Pinpoint the cell where the given text exists, returning its (X, Y) midpoint coordinate. 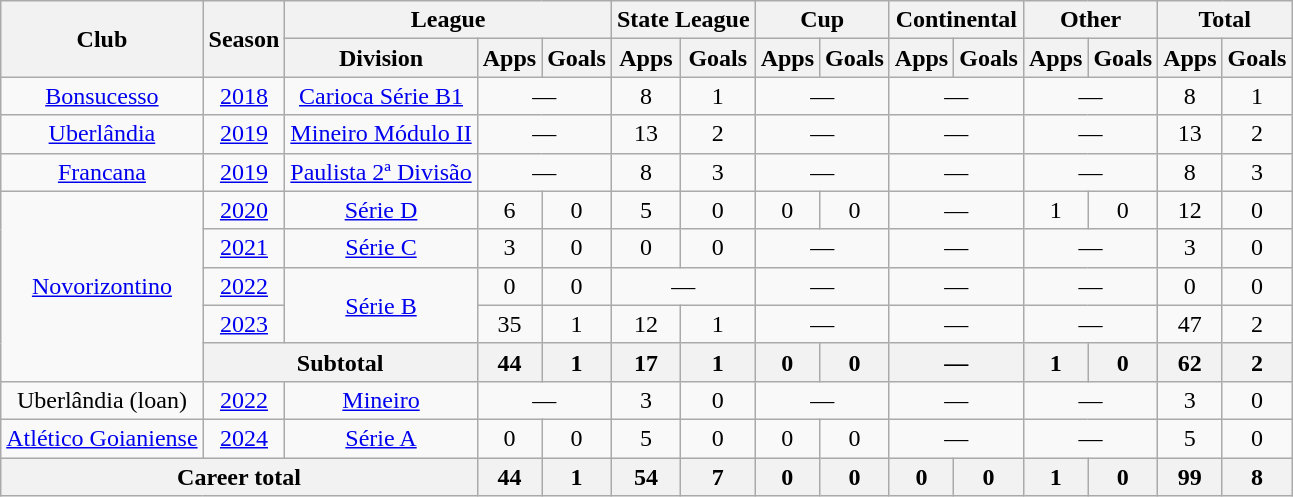
Mineiro (381, 400)
Francana (102, 172)
Carioca Série B1 (381, 96)
99 (1190, 477)
7 (718, 477)
Mineiro Módulo II (381, 134)
Cup (822, 20)
Bonsucesso (102, 96)
54 (646, 477)
Continental (956, 20)
Série C (381, 248)
2020 (244, 210)
Série B (381, 305)
Division (381, 58)
Atlético Goianiense (102, 438)
Paulista 2ª Divisão (381, 172)
35 (509, 324)
6 (509, 210)
Uberlândia (102, 134)
17 (646, 362)
2023 (244, 324)
Subtotal (340, 362)
Novorizontino (102, 286)
Série A (381, 438)
2021 (244, 248)
State League (683, 20)
League (448, 20)
Season (244, 39)
Career total (239, 477)
47 (1190, 324)
62 (1190, 362)
2018 (244, 96)
Other (1090, 20)
Total (1225, 20)
Club (102, 39)
2024 (244, 438)
Série D (381, 210)
Uberlândia (loan) (102, 400)
